Extract the (X, Y) coordinate from the center of the cell holding the provided text.  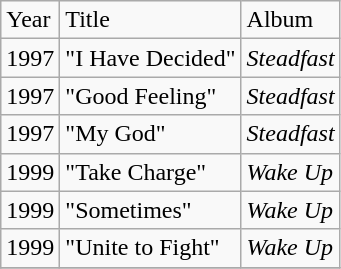
"I Have Decided" (150, 58)
"Good Feeling" (150, 96)
"My God" (150, 134)
"Unite to Fight" (150, 248)
"Sometimes" (150, 210)
Year (30, 20)
Title (150, 20)
Album (290, 20)
"Take Charge" (150, 172)
